Scan for the cell matching the given text and deliver its [X, Y] coordinate at center. 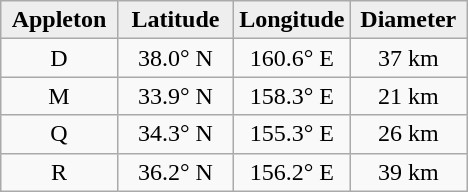
Appleton [59, 20]
Q [59, 134]
39 km [408, 172]
Longitude [292, 20]
158.3° E [292, 96]
37 km [408, 58]
26 km [408, 134]
Latitude [175, 20]
Diameter [408, 20]
33.9° N [175, 96]
R [59, 172]
D [59, 58]
156.2° E [292, 172]
38.0° N [175, 58]
160.6° E [292, 58]
34.3° N [175, 134]
M [59, 96]
36.2° N [175, 172]
155.3° E [292, 134]
21 km [408, 96]
